Detect which cell encompasses the target text, then output its [x, y] center coordinate. 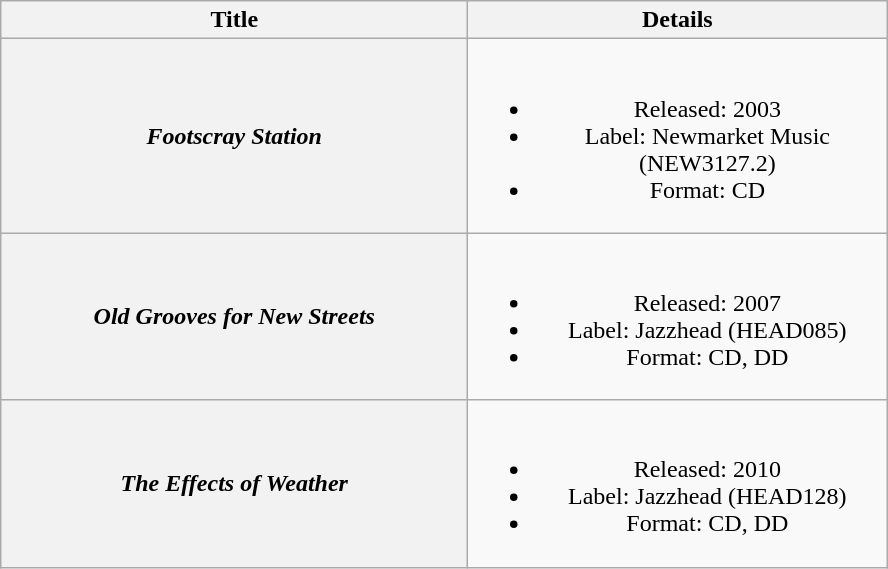
Released: 2007Label: Jazzhead (HEAD085)Format: CD, DD [678, 316]
The Effects of Weather [234, 484]
Footscray Station [234, 136]
Released: 2003Label: Newmarket Music (NEW3127.2)Format: CD [678, 136]
Old Grooves for New Streets [234, 316]
Title [234, 20]
Released: 2010Label: Jazzhead (HEAD128)Format: CD, DD [678, 484]
Details [678, 20]
